From the cell containing the given text, extract its center point as [X, Y] coordinate. 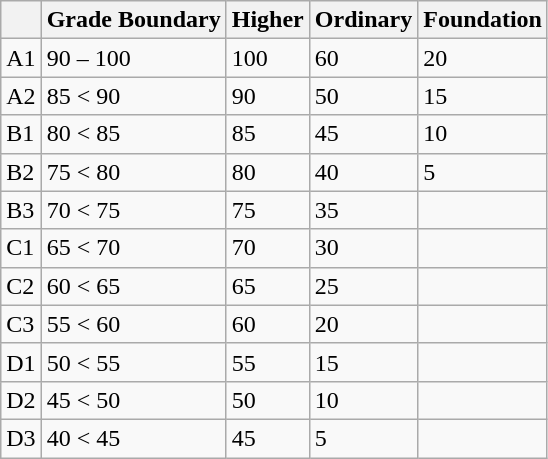
D2 [21, 400]
Foundation [483, 20]
D1 [21, 362]
A2 [21, 96]
C1 [21, 248]
60 < 65 [134, 286]
30 [363, 248]
40 [363, 172]
70 [268, 248]
C2 [21, 286]
70 < 75 [134, 210]
50 < 55 [134, 362]
90 [268, 96]
55 < 60 [134, 324]
65 [268, 286]
100 [268, 58]
B2 [21, 172]
40 < 45 [134, 438]
35 [363, 210]
80 < 85 [134, 134]
85 [268, 134]
C3 [21, 324]
85 < 90 [134, 96]
90 – 100 [134, 58]
55 [268, 362]
Ordinary [363, 20]
25 [363, 286]
45 < 50 [134, 400]
D3 [21, 438]
75 < 80 [134, 172]
Grade Boundary [134, 20]
65 < 70 [134, 248]
80 [268, 172]
B3 [21, 210]
75 [268, 210]
B1 [21, 134]
Higher [268, 20]
A1 [21, 58]
